Extract the [X, Y] coordinate from the center of the cell holding the provided text.  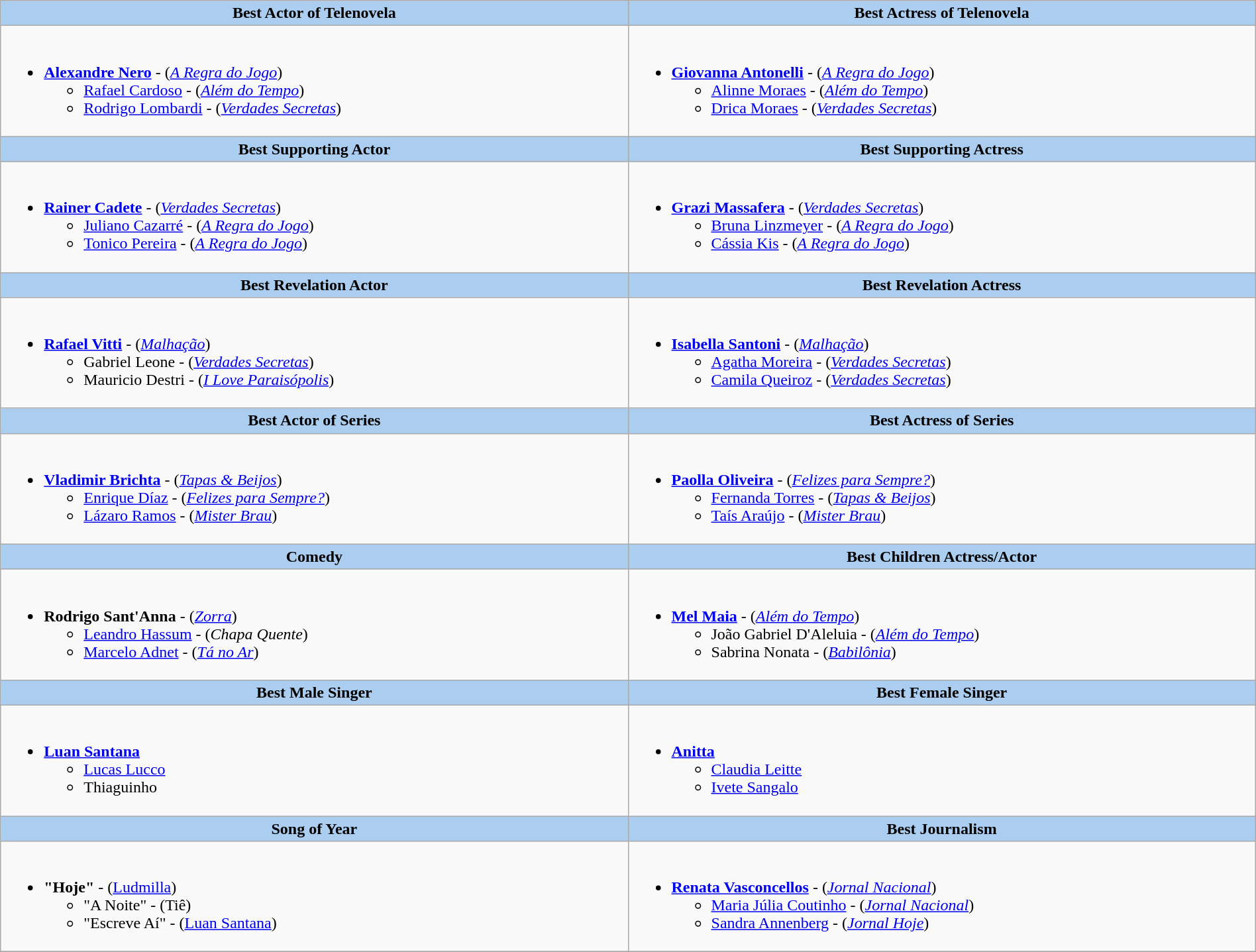
Best Male Singer [314, 692]
Best Revelation Actor [314, 285]
Rodrigo Sant'Anna - (Zorra)Leandro Hassum - (Chapa Quente)Marcelo Adnet - (Tá no Ar) [314, 624]
Grazi Massafera - (Verdades Secretas)Bruna Linzmeyer - (A Regra do Jogo)Cássia Kis - (A Regra do Jogo) [942, 217]
Vladimir Brichta - (Tapas & Beijos)Enrique Díaz - (Felizes para Sempre?)Lázaro Ramos - (Mister Brau) [314, 489]
Best Actor of Telenovela [314, 13]
Paolla Oliveira - (Felizes para Sempre?)Fernanda Torres - (Tapas & Beijos)Taís Araújo - (Mister Brau) [942, 489]
Giovanna Antonelli - (A Regra do Jogo)Alinne Moraes - (Além do Tempo)Drica Moraes - (Verdades Secretas) [942, 81]
Best Supporting Actress [942, 149]
Rafael Vitti - (Malhação)Gabriel Leone - (Verdades Secretas)Mauricio Destri - (I Love Paraisópolis) [314, 352]
Best Revelation Actress [942, 285]
Isabella Santoni - (Malhação)Agatha Moreira - (Verdades Secretas)Camila Queiroz - (Verdades Secretas) [942, 352]
Best Journalism [942, 829]
Best Actress of Telenovela [942, 13]
Best Actor of Series [314, 421]
Renata Vasconcellos - (Jornal Nacional)Maria Júlia Coutinho - (Jornal Nacional)Sandra Annenberg - (Jornal Hoje) [942, 897]
Best Female Singer [942, 692]
Song of Year [314, 829]
AnittaClaudia LeitteIvete Sangalo [942, 761]
Best Supporting Actor [314, 149]
Mel Maia - (Além do Tempo)João Gabriel D'Aleluia - (Além do Tempo)Sabrina Nonata - (Babilônia) [942, 624]
Luan SantanaLucas LuccoThiaguinho [314, 761]
Rainer Cadete - (Verdades Secretas)Juliano Cazarré - (A Regra do Jogo)Tonico Pereira - (A Regra do Jogo) [314, 217]
Alexandre Nero - (A Regra do Jogo)Rafael Cardoso - (Além do Tempo)Rodrigo Lombardi - (Verdades Secretas) [314, 81]
Comedy [314, 556]
Best Children Actress/Actor [942, 556]
"Hoje" - (Ludmilla)"A Noite" - (Tiê)"Escreve Aí" - (Luan Santana) [314, 897]
Best Actress of Series [942, 421]
